For the text-containing cell, return its midpoint in (x, y) coordinate format. 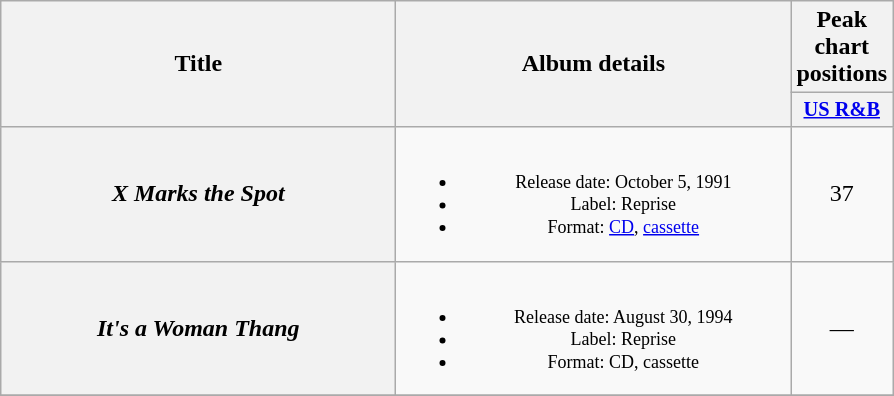
Release date: October 5, 1991Label: RepriseFormat: CD, cassette (594, 194)
US R&B (842, 110)
Album details (594, 64)
37 (842, 194)
Peak chart positions (842, 47)
X Marks the Spot (198, 194)
— (842, 328)
Title (198, 64)
Release date: August 30, 1994Label: RepriseFormat: CD, cassette (594, 328)
It's a Woman Thang (198, 328)
